Find where the given text appears and provide that cell's center as (X, Y) coordinate. 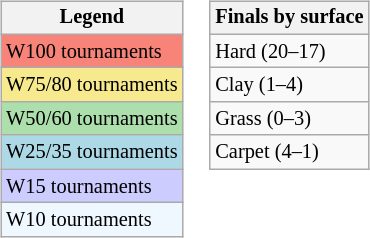
Hard (20–17) (289, 51)
Carpet (4–1) (289, 152)
Finals by surface (289, 18)
W100 tournaments (92, 51)
Grass (0–3) (289, 119)
W25/35 tournaments (92, 152)
W10 tournaments (92, 220)
W50/60 tournaments (92, 119)
Legend (92, 18)
W75/80 tournaments (92, 85)
Clay (1–4) (289, 85)
W15 tournaments (92, 186)
